Locate the cell with the specified text and output its (x, y) center coordinate. 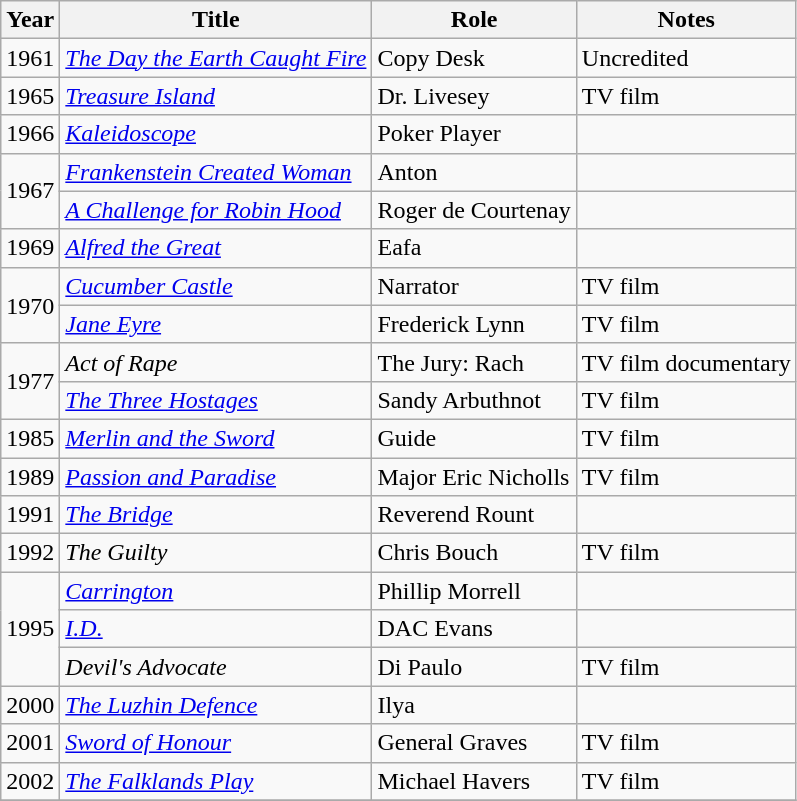
Reverend Rount (474, 515)
Major Eric Nicholls (474, 477)
Year (30, 20)
The Guilty (216, 553)
Sandy Arbuthnot (474, 400)
2001 (30, 743)
1985 (30, 438)
1965 (30, 96)
Role (474, 20)
1991 (30, 515)
Alfred the Great (216, 248)
Chris Bouch (474, 553)
Poker Player (474, 134)
Narrator (474, 286)
1970 (30, 305)
The Jury: Rach (474, 362)
Uncredited (686, 58)
The Falklands Play (216, 781)
Title (216, 20)
The Bridge (216, 515)
1969 (30, 248)
Guide (474, 438)
The Three Hostages (216, 400)
Sword of Honour (216, 743)
1989 (30, 477)
A Challenge for Robin Hood (216, 210)
1992 (30, 553)
1995 (30, 629)
Anton (474, 172)
1966 (30, 134)
Di Paulo (474, 667)
Ilya (474, 705)
2000 (30, 705)
The Luzhin Defence (216, 705)
Michael Havers (474, 781)
Roger de Courtenay (474, 210)
Passion and Paradise (216, 477)
Devil's Advocate (216, 667)
Carrington (216, 591)
Copy Desk (474, 58)
Eafa (474, 248)
Treasure Island (216, 96)
2002 (30, 781)
1977 (30, 381)
Notes (686, 20)
The Day the Earth Caught Fire (216, 58)
Kaleidoscope (216, 134)
DAC Evans (474, 629)
Phillip Morrell (474, 591)
1961 (30, 58)
General Graves (474, 743)
Act of Rape (216, 362)
Jane Eyre (216, 324)
Merlin and the Sword (216, 438)
I.D. (216, 629)
Frederick Lynn (474, 324)
Dr. Livesey (474, 96)
TV film documentary (686, 362)
Frankenstein Created Woman (216, 172)
1967 (30, 191)
Cucumber Castle (216, 286)
